From the cell containing the given text, extract its center point as (X, Y) coordinate. 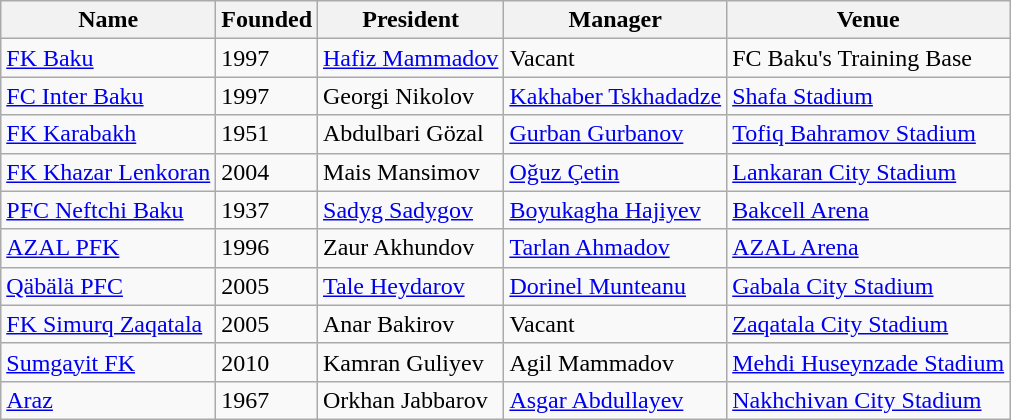
Kakhaber Tskhadadze (616, 96)
Sumgayit FK (108, 362)
AZAL Arena (868, 248)
PFC Neftchi Baku (108, 210)
Shafa Stadium (868, 96)
Qäbälä PFC (108, 286)
Araz (108, 400)
1937 (267, 210)
AZAL PFK (108, 248)
Abdulbari Gözal (411, 134)
Nakhchivan City Stadium (868, 400)
Boyukagha Hajiyev (616, 210)
FK Khazar Lenkoran (108, 172)
Orkhan Jabbarov (411, 400)
Oğuz Çetin (616, 172)
Dorinel Munteanu (616, 286)
Zaqatala City Stadium (868, 324)
Hafiz Mammadov (411, 58)
Georgi Nikolov (411, 96)
Asgar Abdullayev (616, 400)
Manager (616, 20)
Name (108, 20)
FK Simurq Zaqatala (108, 324)
Mais Mansimov (411, 172)
1996 (267, 248)
Anar Bakirov (411, 324)
President (411, 20)
Tofiq Bahramov Stadium (868, 134)
1951 (267, 134)
Gabala City Stadium (868, 286)
FC Baku's Training Base (868, 58)
FK Karabakh (108, 134)
Sadyg Sadygov (411, 210)
Gurban Gurbanov (616, 134)
Tarlan Ahmadov (616, 248)
Kamran Guliyev (411, 362)
2010 (267, 362)
1967 (267, 400)
FC Inter Baku (108, 96)
2004 (267, 172)
Agil Mammadov (616, 362)
Bakcell Arena (868, 210)
Founded (267, 20)
Tale Heydarov (411, 286)
Venue (868, 20)
Zaur Akhundov (411, 248)
Mehdi Huseynzade Stadium (868, 362)
FK Baku (108, 58)
Lankaran City Stadium (868, 172)
